Return (x, y) of the center of cell containing provided text 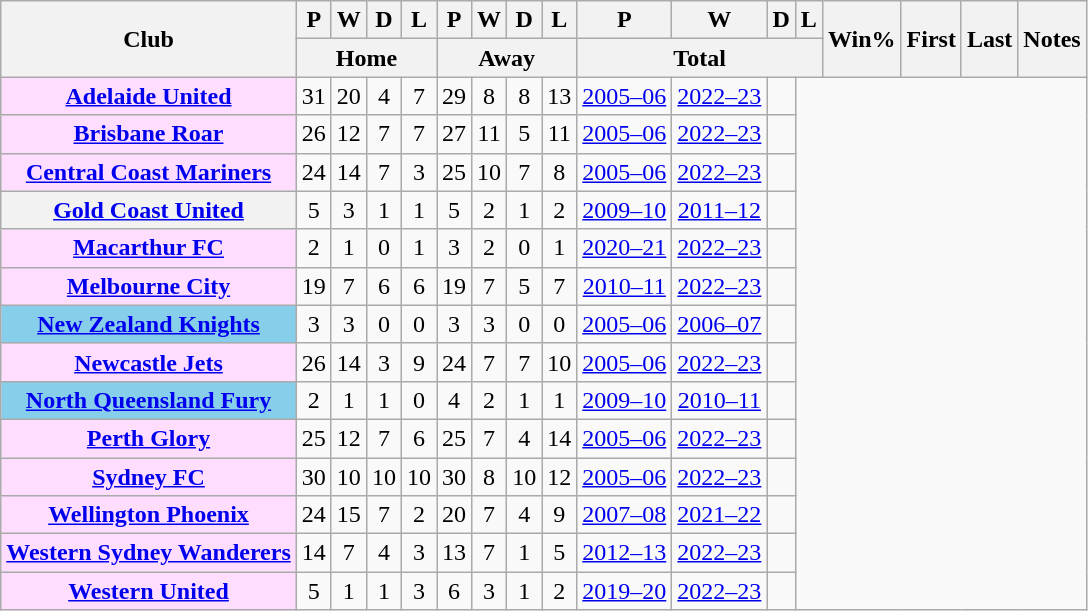
Brisbane Roar (149, 134)
Perth Glory (149, 438)
15 (348, 515)
2011–12 (720, 210)
Western Sydney Wanderers (149, 553)
2012–13 (624, 553)
New Zealand Knights (149, 324)
Away (507, 58)
2006–07 (720, 324)
Central Coast Mariners (149, 172)
31 (314, 96)
Club (149, 39)
Last (989, 39)
29 (454, 96)
Notes (1052, 39)
27 (454, 134)
Win% (862, 39)
Newcastle Jets (149, 362)
Wellington Phoenix (149, 515)
Gold Coast United (149, 210)
2021–22 (720, 515)
2007–08 (624, 515)
Total (700, 58)
2019–20 (624, 591)
Sydney FC (149, 477)
First (931, 39)
Melbourne City (149, 286)
Adelaide United (149, 96)
Home (366, 58)
Western United (149, 591)
North Queensland Fury (149, 400)
Macarthur FC (149, 248)
2020–21 (624, 248)
